Provide the (X, Y) coordinate of the cell's center where the given text is located.  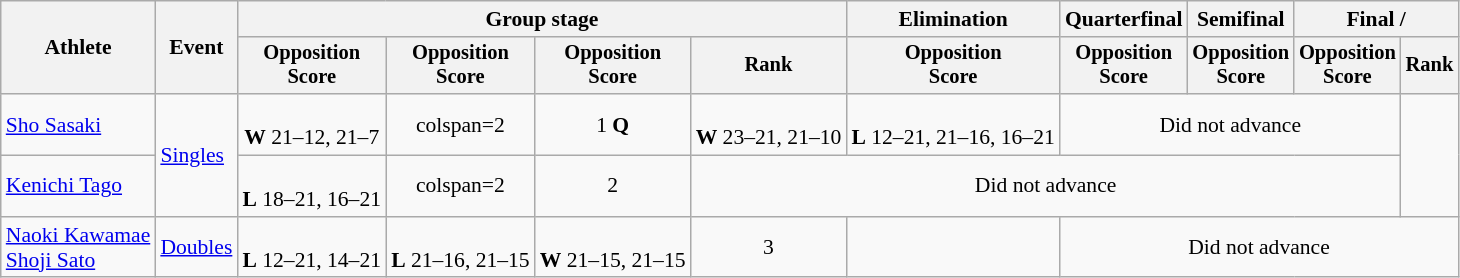
W 23–21, 21–10 (769, 124)
Final / (1376, 19)
Kenichi Tago (78, 186)
W 21–15, 21–15 (613, 248)
L 12–21, 14–21 (312, 248)
Quarterfinal (1124, 19)
Doubles (196, 248)
L 18–21, 16–21 (312, 186)
Naoki KawamaeShoji Sato (78, 248)
Elimination (952, 19)
L 21–16, 21–15 (460, 248)
Group stage (542, 19)
Event (196, 48)
Singles (196, 155)
Semifinal (1240, 19)
3 (769, 248)
1 Q (613, 124)
L 12–21, 21–16, 16–21 (952, 124)
Sho Sasaki (78, 124)
2 (613, 186)
W 21–12, 21–7 (312, 124)
Athlete (78, 48)
